Pinpoint the cell where the given text exists, returning its [x, y] midpoint coordinate. 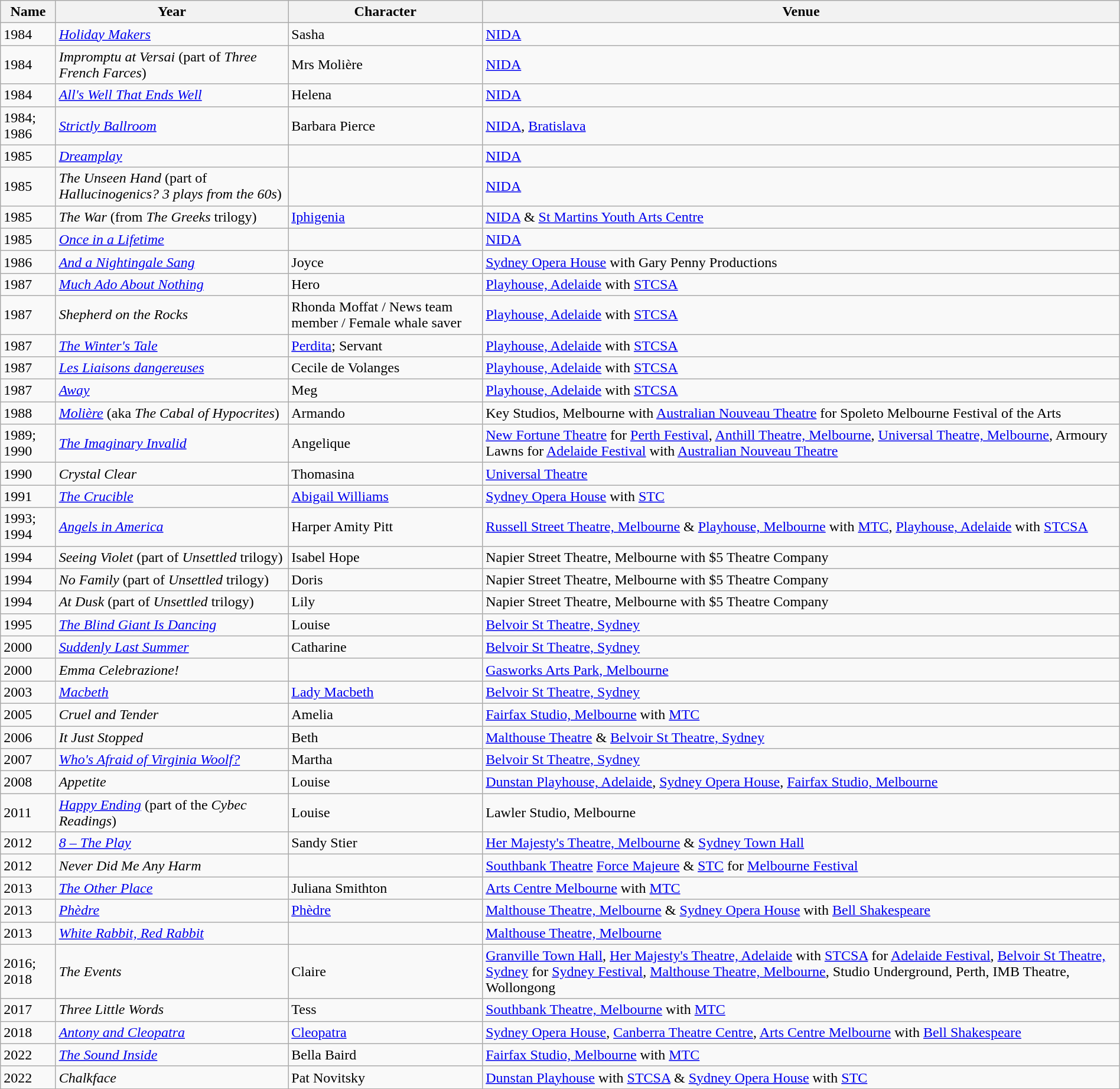
Dreamplay [172, 156]
Pat Novitsky [385, 1077]
Cleopatra [385, 1032]
Southbank Theatre Force Majeure & STC for Melbourne Festival [801, 866]
Once in a Lifetime [172, 239]
1990 [28, 474]
Emma Celebrazione! [172, 669]
Angels in America [172, 527]
Holiday Makers [172, 34]
Impromptu at Versai (part of Three French Farces) [172, 65]
Harper Amity Pitt [385, 527]
It Just Stopped [172, 737]
Sasha [385, 34]
Rhonda Moffat / News team member / Female whale saver [385, 314]
Beth [385, 737]
Sydney Opera House with Gary Penny Productions [801, 262]
1989; 1990 [28, 443]
Armando [385, 413]
Lady Macbeth [385, 692]
NIDA & St Martins Youth Arts Centre [801, 217]
Joyce [385, 262]
Doris [385, 580]
At Dusk (part of Unsettled trilogy) [172, 602]
2007 [28, 760]
Lily [385, 602]
Appetite [172, 782]
And a Nightingale Sang [172, 262]
Year [172, 12]
Meg [385, 391]
Martha [385, 760]
Her Majesty's Theatre, Melbourne & Sydney Town Hall [801, 843]
Name [28, 12]
8 – The Play [172, 843]
Malthouse Theatre, Melbourne [801, 933]
Claire [385, 971]
Cecile de Volanges [385, 368]
Suddenly Last Summer [172, 647]
1991 [28, 496]
The Events [172, 971]
Away [172, 391]
Venue [801, 12]
White Rabbit, Red Rabbit [172, 933]
The Unseen Hand (part of Hallucinogenics? 3 plays from the 60s) [172, 187]
1984; 1986 [28, 125]
Happy Ending (part of the Cybec Readings) [172, 813]
Much Ado About Nothing [172, 284]
2017 [28, 1010]
Cruel and Tender [172, 714]
The Other Place [172, 888]
Universal Theatre [801, 474]
1986 [28, 262]
2003 [28, 692]
Character [385, 12]
2018 [28, 1032]
Thomasina [385, 474]
Gasworks Arts Park, Melbourne [801, 669]
NIDA, Bratislava [801, 125]
Three Little Words [172, 1010]
2005 [28, 714]
The War (from The Greeks trilogy) [172, 217]
The Winter's Tale [172, 346]
1995 [28, 625]
2006 [28, 737]
Chalkface [172, 1077]
Russell Street Theatre, Melbourne & Playhouse, Melbourne with MTC, Playhouse, Adelaide with STCSA [801, 527]
2011 [28, 813]
The Blind Giant Is Dancing [172, 625]
Lawler Studio, Melbourne [801, 813]
Antony and Cleopatra [172, 1032]
Key Studios, Melbourne with Australian Nouveau Theatre for Spoleto Melbourne Festival of the Arts [801, 413]
Amelia [385, 714]
Malthouse Theatre, Melbourne & Sydney Opera House with Bell Shakespeare [801, 911]
2008 [28, 782]
Dunstan Playhouse, Adelaide, Sydney Opera House, Fairfax Studio, Melbourne [801, 782]
Tess [385, 1010]
Angelique [385, 443]
Isabel Hope [385, 557]
Sydney Opera House, Canberra Theatre Centre, Arts Centre Melbourne with Bell Shakespeare [801, 1032]
Never Did Me Any Harm [172, 866]
Malthouse Theatre & Belvoir St Theatre, Sydney [801, 737]
Crystal Clear [172, 474]
Helena [385, 95]
Iphigenia [385, 217]
Seeing Violet (part of Unsettled trilogy) [172, 557]
Dunstan Playhouse with STCSA & Sydney Opera House with STC [801, 1077]
Abigail Williams [385, 496]
Perdita; Servant [385, 346]
Who's Afraid of Virginia Woolf? [172, 760]
Mrs Molière [385, 65]
Southbank Theatre, Melbourne with MTC [801, 1010]
2016; 2018 [28, 971]
No Family (part of Unsettled trilogy) [172, 580]
Juliana Smithton [385, 888]
Les Liaisons dangereuses [172, 368]
Hero [385, 284]
The Crucible [172, 496]
Arts Centre Melbourne with MTC [801, 888]
Sandy Stier [385, 843]
Shepherd on the Rocks [172, 314]
Barbara Pierce [385, 125]
The Imaginary Invalid [172, 443]
1993; 1994 [28, 527]
Macbeth [172, 692]
Sydney Opera House with STC [801, 496]
All's Well That Ends Well [172, 95]
Catharine [385, 647]
Molière (aka The Cabal of Hypocrites) [172, 413]
Bella Baird [385, 1055]
The Sound Inside [172, 1055]
1988 [28, 413]
Strictly Ballroom [172, 125]
